Capture the cell that displays the provided text and extract its (X, Y) central coordinate. 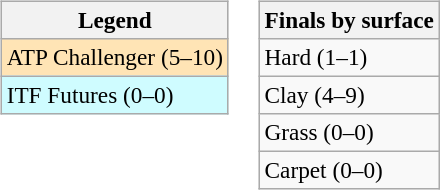
Hard (1–1) (349, 57)
Grass (0–0) (349, 133)
ITF Futures (0–0) (114, 95)
Clay (4–9) (349, 95)
Finals by surface (349, 20)
Carpet (0–0) (349, 171)
Legend (114, 20)
ATP Challenger (5–10) (114, 57)
